Find where the given text appears and provide that cell's center as [x, y] coordinate. 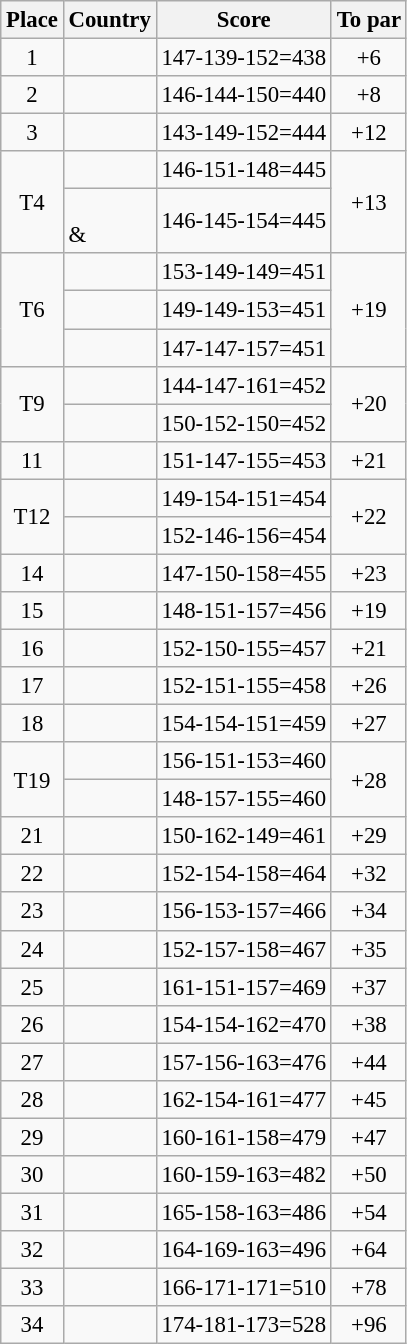
28 [32, 1100]
+37 [368, 987]
32 [32, 1250]
+64 [368, 1250]
149-149-153=451 [244, 310]
Score [244, 20]
148-151-157=456 [244, 611]
+28 [368, 780]
T12 [32, 516]
17 [32, 686]
22 [32, 874]
152-157-158=467 [244, 949]
+54 [368, 1212]
+23 [368, 573]
+22 [368, 516]
23 [32, 912]
21 [32, 836]
Country [110, 20]
160-161-158=479 [244, 1137]
24 [32, 949]
+96 [368, 1325]
33 [32, 1288]
147-147-157=451 [244, 348]
146-145-154=445 [244, 222]
156-153-157=466 [244, 912]
152-150-155=457 [244, 648]
162-154-161=477 [244, 1100]
14 [32, 573]
144-147-161=452 [244, 385]
154-154-151=459 [244, 724]
& [110, 222]
166-171-171=510 [244, 1288]
+12 [368, 133]
143-149-152=444 [244, 133]
157-156-163=476 [244, 1062]
+44 [368, 1062]
30 [32, 1175]
152-146-156=454 [244, 536]
15 [32, 611]
31 [32, 1212]
1 [32, 58]
152-154-158=464 [244, 874]
34 [32, 1325]
146-151-148=445 [244, 170]
164-169-163=496 [244, 1250]
+35 [368, 949]
25 [32, 987]
+78 [368, 1288]
148-157-155=460 [244, 799]
+50 [368, 1175]
T19 [32, 780]
+13 [368, 202]
151-147-155=453 [244, 460]
154-154-162=470 [244, 1024]
+26 [368, 686]
147-150-158=455 [244, 573]
29 [32, 1137]
27 [32, 1062]
To par [368, 20]
146-144-150=440 [244, 95]
150-152-150=452 [244, 423]
+20 [368, 404]
18 [32, 724]
2 [32, 95]
161-151-157=469 [244, 987]
+34 [368, 912]
+47 [368, 1137]
150-162-149=461 [244, 836]
+45 [368, 1100]
+38 [368, 1024]
T6 [32, 310]
T4 [32, 202]
152-151-155=458 [244, 686]
153-149-149=451 [244, 273]
Place [32, 20]
165-158-163=486 [244, 1212]
T9 [32, 404]
+29 [368, 836]
16 [32, 648]
+8 [368, 95]
149-154-151=454 [244, 498]
156-151-153=460 [244, 761]
+27 [368, 724]
174-181-173=528 [244, 1325]
26 [32, 1024]
147-139-152=438 [244, 58]
11 [32, 460]
3 [32, 133]
160-159-163=482 [244, 1175]
+6 [368, 58]
+32 [368, 874]
